From the cell containing the given text, extract its center point as [X, Y] coordinate. 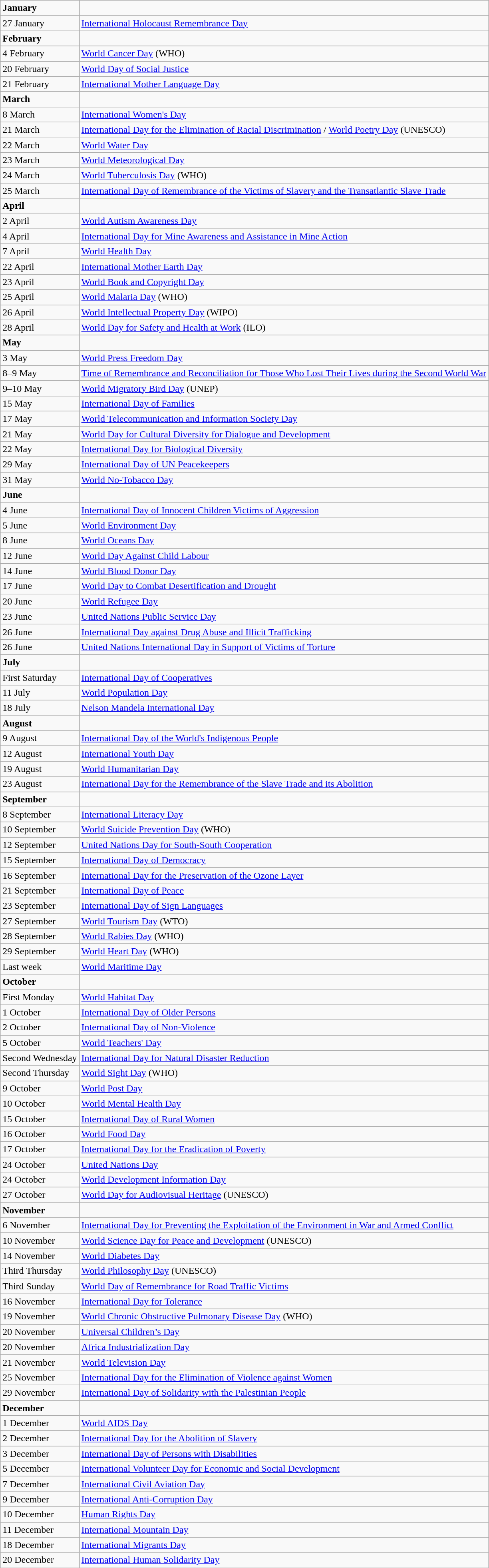
19 November [40, 1317]
24 March [40, 175]
Last week [40, 967]
4 April [40, 236]
International Day for Biological Diversity [284, 449]
World Water Day [284, 145]
15 May [40, 403]
International Day of Rural Women [284, 1119]
20 June [40, 601]
World Sight Day (WHO) [284, 1073]
21 September [40, 890]
International Day against Drug Abuse and Illicit Trafficking [284, 632]
16 October [40, 1134]
31 May [40, 480]
25 April [40, 297]
Third Thursday [40, 1271]
25 November [40, 1377]
March [40, 99]
World Meteorological Day [284, 160]
3 May [40, 358]
World Intellectual Property Day (WIPO) [284, 312]
World Day Against Child Labour [284, 556]
World Blood Donor Day [284, 571]
12 August [40, 754]
4 February [40, 54]
International Mother Language Day [284, 84]
27 October [40, 1195]
International Day of Remembrance of the Victims of Slavery and the Transatlantic Slave Trade [284, 191]
International Day of Cooperatives [284, 678]
Universal Children’s Day [284, 1332]
14 June [40, 571]
10 October [40, 1103]
6 November [40, 1225]
World Day to Combat Desertification and Drought [284, 586]
8 June [40, 541]
International Day for the Preservation of the Ozone Layer [284, 875]
International Women's Day [284, 114]
29 September [40, 952]
20 February [40, 69]
11 December [40, 1530]
8 March [40, 114]
International Human Solidarity Day [284, 1560]
World Diabetes Day [284, 1256]
International Day of UN Peacekeepers [284, 465]
21 May [40, 434]
9 October [40, 1088]
9 December [40, 1499]
29 November [40, 1392]
International Day of Sign Languages [284, 906]
23 March [40, 160]
International Day for Tolerance [284, 1301]
7 April [40, 251]
Third Sunday [40, 1286]
United Nations Public Service Day [284, 616]
World Tourism Day (WTO) [284, 921]
12 June [40, 556]
World AIDS Day [284, 1423]
World Press Freedom Day [284, 358]
World Malaria Day (WHO) [284, 297]
May [40, 343]
1 December [40, 1423]
15 September [40, 860]
World Day for Audiovisual Heritage (UNESCO) [284, 1195]
17 October [40, 1149]
World Tuberculosis Day (WHO) [284, 175]
18 December [40, 1545]
United Nations Day for South-South Cooperation [284, 845]
World Book and Copyright Day [284, 282]
World Maritime Day [284, 967]
2 April [40, 221]
April [40, 206]
December [40, 1408]
International Day of Families [284, 403]
International Day for the Elimination of Racial Discrimination / World Poetry Day (UNESCO) [284, 130]
World Post Day [284, 1088]
27 January [40, 23]
International Day for the Elimination of Violence against Women [284, 1377]
World Day of Remembrance for Road Traffic Victims [284, 1286]
28 September [40, 936]
World Migratory Bird Day (UNEP) [284, 388]
International Day of Innocent Children Victims of Aggression [284, 510]
World Chronic Obstructive Pulmonary Disease Day (WHO) [284, 1317]
World Television Day [284, 1362]
International Day of Solidarity with the Palestinian People [284, 1392]
February [40, 38]
22 May [40, 449]
Time of Remembrance and Reconciliation for Those Who Lost Their Lives during the Second World War [284, 373]
World Science Day for Peace and Development (UNESCO) [284, 1241]
International Day of Democracy [284, 860]
International Mother Earth Day [284, 267]
28 April [40, 327]
World Autism Awareness Day [284, 221]
12 September [40, 845]
20 December [40, 1560]
International Mountain Day [284, 1530]
15 October [40, 1119]
26 April [40, 312]
September [40, 799]
10 September [40, 830]
June [40, 495]
International Day of Older Persons [284, 1012]
5 June [40, 525]
World Philosophy Day (UNESCO) [284, 1271]
8–9 May [40, 373]
International Day of Non-Violence [284, 1027]
23 April [40, 282]
21 March [40, 130]
First Saturday [40, 678]
International Day of the World's Indigenous People [284, 738]
International Day for the Remembrance of the Slave Trade and its Abolition [284, 784]
World Teachers' Day [284, 1043]
January [40, 8]
World Humanitarian Day [284, 769]
World Suicide Prevention Day (WHO) [284, 830]
16 November [40, 1301]
29 May [40, 465]
First Monday [40, 997]
World Telecommunication and Information Society Day [284, 419]
10 November [40, 1241]
9 August [40, 738]
22 April [40, 267]
17 June [40, 586]
World Day of Social Justice [284, 69]
World Mental Health Day [284, 1103]
July [40, 662]
International Day for Preventing the Exploitation of the Environment in War and Armed Conflict [284, 1225]
7 December [40, 1484]
United Nations International Day in Support of Victims of Torture [284, 647]
International Day for the Abolition of Slavery [284, 1438]
23 August [40, 784]
World Heart Day (WHO) [284, 952]
9–10 May [40, 388]
International Migrants Day [284, 1545]
World Oceans Day [284, 541]
18 July [40, 708]
October [40, 982]
World Food Day [284, 1134]
5 December [40, 1469]
World Refugee Day [284, 601]
World No-Tobacco Day [284, 480]
World Habitat Day [284, 997]
14 November [40, 1256]
2 October [40, 1027]
World Environment Day [284, 525]
8 September [40, 814]
International Anti-Corruption Day [284, 1499]
23 June [40, 616]
World Population Day [284, 693]
August [40, 723]
21 February [40, 84]
16 September [40, 875]
11 July [40, 693]
International Civil Aviation Day [284, 1484]
21 November [40, 1362]
4 June [40, 510]
November [40, 1210]
International Literacy Day [284, 814]
International Day of Peace [284, 890]
25 March [40, 191]
Second Thursday [40, 1073]
International Day for the Eradication of Poverty [284, 1149]
3 December [40, 1454]
World Rabies Day (WHO) [284, 936]
World Day for Safety and Health at Work (ILO) [284, 327]
Africa Industrialization Day [284, 1347]
17 May [40, 419]
International Day for Mine Awareness and Assistance in Mine Action [284, 236]
World Development Information Day [284, 1180]
19 August [40, 769]
International Volunteer Day for Economic and Social Development [284, 1469]
Second Wednesday [40, 1058]
1 October [40, 1012]
World Day for Cultural Diversity for Dialogue and Development [284, 434]
United Nations Day [284, 1165]
23 September [40, 906]
5 October [40, 1043]
2 December [40, 1438]
International Day for Natural Disaster Reduction [284, 1058]
World Cancer Day (WHO) [284, 54]
10 December [40, 1514]
World Health Day [284, 251]
International Youth Day [284, 754]
International Holocaust Remembrance Day [284, 23]
27 September [40, 921]
International Day of Persons with Disabilities [284, 1454]
Nelson Mandela International Day [284, 708]
22 March [40, 145]
Human Rights Day [284, 1514]
